Provide the (x, y) coordinate of the cell's center where the given text is located.  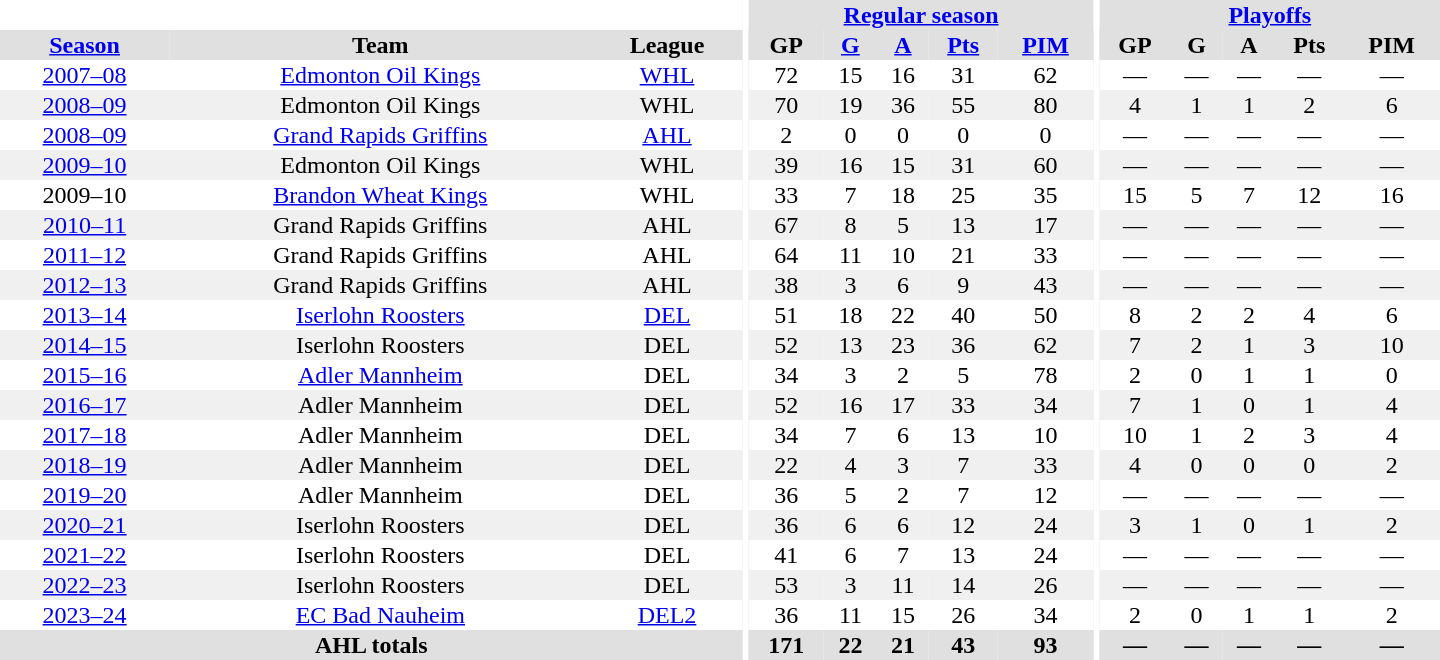
55 (963, 105)
2016–17 (84, 405)
60 (1046, 165)
19 (850, 105)
2023–24 (84, 615)
2015–16 (84, 375)
2021–22 (84, 555)
2012–13 (84, 285)
2017–18 (84, 435)
40 (963, 315)
72 (786, 75)
2013–14 (84, 315)
38 (786, 285)
51 (786, 315)
2019–20 (84, 495)
25 (963, 195)
35 (1046, 195)
23 (903, 345)
Season (84, 45)
EC Bad Nauheim (380, 615)
2018–19 (84, 465)
41 (786, 555)
93 (1046, 645)
14 (963, 585)
70 (786, 105)
Brandon Wheat Kings (380, 195)
9 (963, 285)
2010–11 (84, 225)
2011–12 (84, 255)
Regular season (920, 15)
2022–23 (84, 585)
53 (786, 585)
Playoffs (1270, 15)
DEL2 (668, 615)
2007–08 (84, 75)
39 (786, 165)
League (668, 45)
171 (786, 645)
78 (1046, 375)
67 (786, 225)
2014–15 (84, 345)
80 (1046, 105)
50 (1046, 315)
64 (786, 255)
Team (380, 45)
AHL totals (372, 645)
2020–21 (84, 525)
